Provide the (x, y) coordinate of the cell's center where the given text is located.  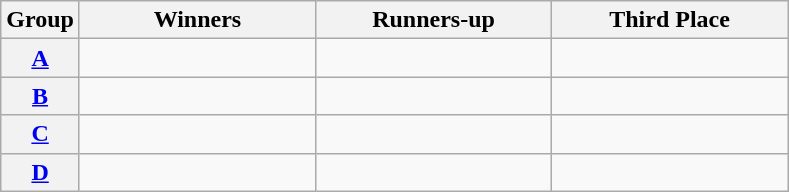
Runners-up (433, 20)
C (40, 134)
Winners (197, 20)
Third Place (670, 20)
A (40, 58)
Group (40, 20)
B (40, 96)
D (40, 172)
